Provide the (X, Y) coordinate of the cell's center where the given text is located.  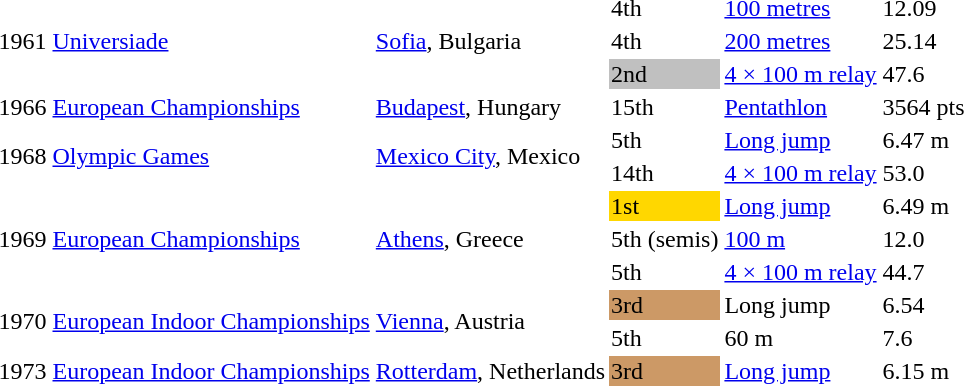
14th (665, 173)
Mexico City, Mexico (490, 156)
Athens, Greece (490, 239)
Budapest, Hungary (490, 107)
Rotterdam, Netherlands (490, 371)
5th (semis) (665, 239)
100 m (800, 239)
15th (665, 107)
200 metres (800, 41)
4th (665, 41)
2nd (665, 74)
Vienna, Austria (490, 322)
Pentathlon (800, 107)
Olympic Games (211, 156)
1st (665, 206)
60 m (800, 338)
